Pinpoint the cell where the given text exists, returning its (X, Y) midpoint coordinate. 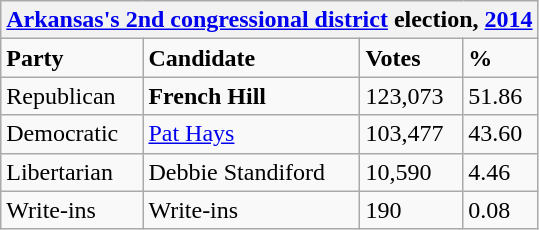
190 (412, 210)
French Hill (252, 96)
43.60 (500, 134)
Republican (72, 96)
Candidate (252, 58)
103,477 (412, 134)
Arkansas's 2nd congressional district election, 2014 (270, 20)
10,590 (412, 172)
Party (72, 58)
0.08 (500, 210)
123,073 (412, 96)
Debbie Standiford (252, 172)
Votes (412, 58)
Libertarian (72, 172)
% (500, 58)
Democratic (72, 134)
51.86 (500, 96)
4.46 (500, 172)
Pat Hays (252, 134)
